Determine the (x, y) coordinate at the center of the cell enclosing the given text.  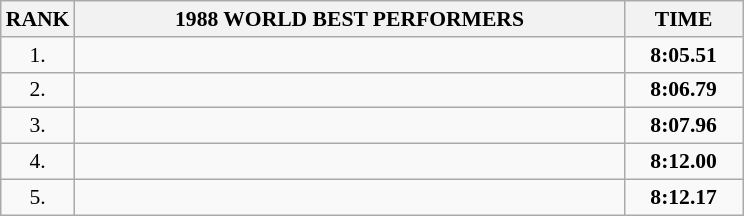
RANK (38, 19)
3. (38, 126)
8:12.17 (684, 197)
4. (38, 162)
TIME (684, 19)
2. (38, 90)
8:06.79 (684, 90)
8:05.51 (684, 55)
5. (38, 197)
1. (38, 55)
1988 WORLD BEST PERFORMERS (349, 19)
8:07.96 (684, 126)
8:12.00 (684, 162)
